From the cell containing the given text, extract its center point as [x, y] coordinate. 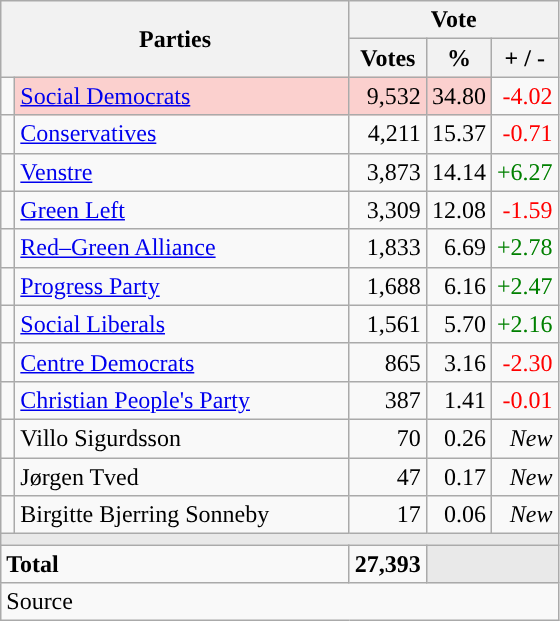
Parties [176, 39]
3,309 [388, 210]
47 [388, 477]
3,873 [388, 172]
-4.02 [524, 96]
1.41 [458, 400]
5.70 [458, 324]
Total [176, 564]
Vote [454, 20]
17 [388, 515]
27,393 [388, 564]
+2.16 [524, 324]
15.37 [458, 134]
-2.30 [524, 362]
Christian People's Party [182, 400]
+ / - [524, 58]
Progress Party [182, 286]
14.14 [458, 172]
1,833 [388, 248]
Red–Green Alliance [182, 248]
3.16 [458, 362]
Venstre [182, 172]
Centre Democrats [182, 362]
6.16 [458, 286]
34.80 [458, 96]
70 [388, 438]
Green Left [182, 210]
% [458, 58]
1,688 [388, 286]
Villo Sigurdsson [182, 438]
+2.47 [524, 286]
0.26 [458, 438]
Source [280, 602]
Conservatives [182, 134]
Jørgen Tved [182, 477]
-0.71 [524, 134]
Birgitte Bjerring Sonneby [182, 515]
-1.59 [524, 210]
+2.78 [524, 248]
12.08 [458, 210]
865 [388, 362]
Votes [388, 58]
0.06 [458, 515]
-0.01 [524, 400]
+6.27 [524, 172]
Social Liberals [182, 324]
9,532 [388, 96]
Social Democrats [182, 96]
0.17 [458, 477]
6.69 [458, 248]
1,561 [388, 324]
4,211 [388, 134]
387 [388, 400]
